Find where the given text appears and provide that cell's center as (x, y) coordinate. 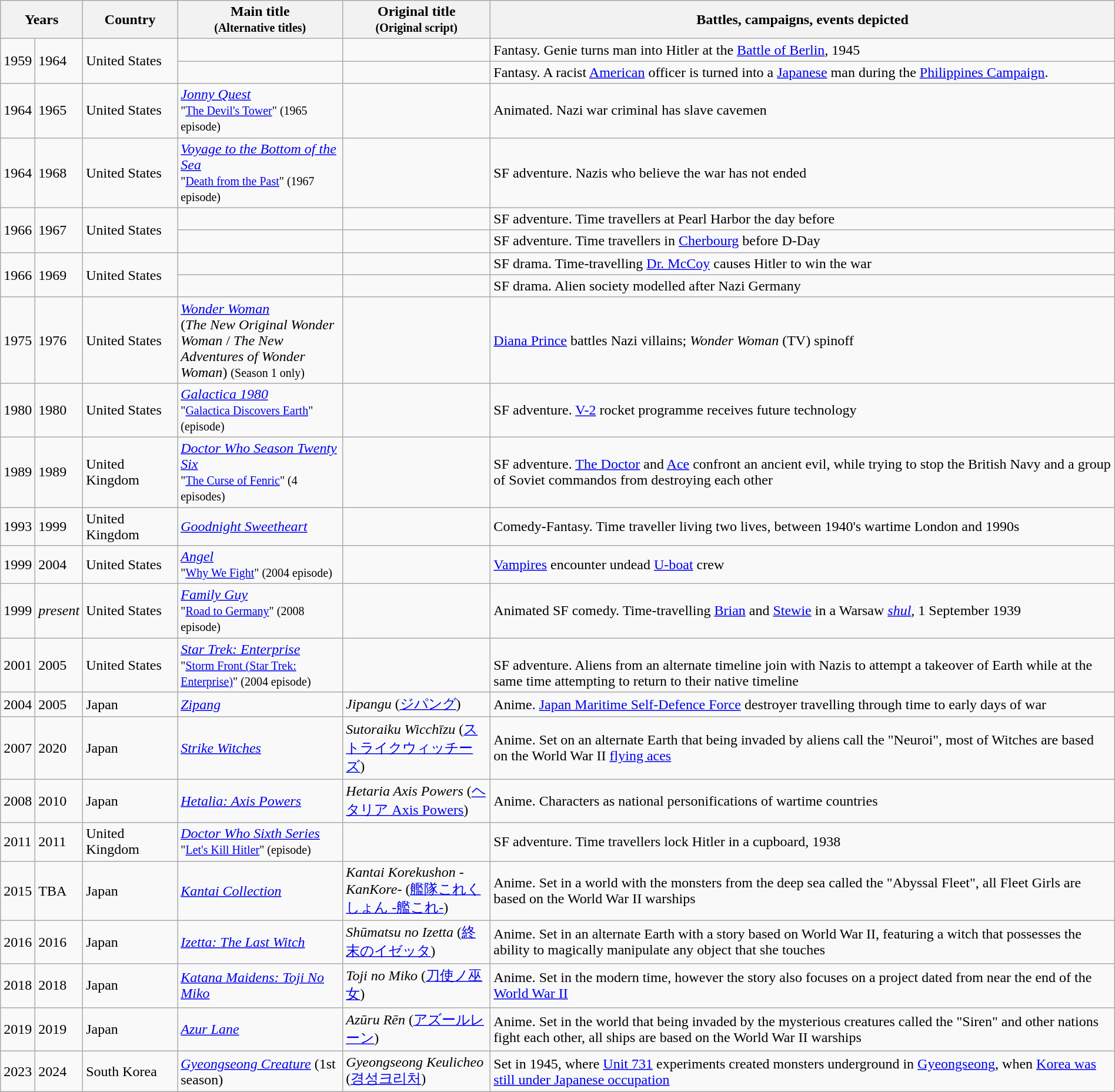
SF adventure. Nazis who believe the war has not ended (802, 173)
1993 (18, 526)
Voyage to the Bottom of the Sea"Death from the Past" (1967 episode) (260, 173)
1959 (18, 61)
1969 (59, 275)
Anime. Japan Maritime Self-Defence Force destroyer travelling through time to early days of war (802, 704)
Star Trek: Enterprise "Storm Front (Star Trek: Enterprise)" (2004 episode) (260, 665)
Doctor Who Sixth Series"Let's Kill Hitler" (episode) (260, 842)
Strike Witches (260, 748)
Jipangu (ジパング) (416, 704)
Family Guy"Road to Germany" (2008 episode) (260, 611)
Country (131, 20)
Diana Prince battles Nazi villains; Wonder Woman (TV) spinoff (802, 340)
Gyeongseong Keulicheo (경성크리처) (416, 1071)
1965 (59, 111)
Kantai Collection (260, 890)
1976 (59, 340)
2001 (18, 665)
Fantasy. Genie turns man into Hitler at the Battle of Berlin, 1945 (802, 50)
Anime. Characters as national personifications of wartime countries (802, 801)
Toji no Miko (刀使ノ巫女) (416, 986)
SF drama. Alien society modelled after Nazi Germany (802, 286)
Animated. Nazi war criminal has slave cavemen (802, 111)
Jonny Quest"The Devil's Tower" (1965 episode) (260, 111)
Kantai Korekushon -KanKore- (艦隊これくしょん -艦これ-) (416, 890)
1968 (59, 173)
Hetalia: Axis Powers (260, 801)
Izetta: The Last Witch (260, 942)
Galactica 1980"Galactica Discovers Earth" (episode) (260, 410)
Gyeongseong Creature (1st season) (260, 1071)
South Korea (131, 1071)
Fantasy. A racist American officer is turned into a Japanese man during the Philippines Campaign. (802, 72)
1975 (18, 340)
1967 (59, 230)
Goodnight Sweetheart (260, 526)
Azūru Rēn (アズールレーン) (416, 1029)
2020 (59, 748)
SF adventure. Time travellers in Cherbourg before D-Day (802, 241)
Anime. Set in the modern time, however the story also focuses on a project dated from near the end of the World War II (802, 986)
Zipang (260, 704)
Doctor Who Season Twenty Six"The Curse of Fenric" (4 episodes) (260, 472)
present (59, 611)
SF adventure. Time travellers at Pearl Harbor the day before (802, 219)
Battles, campaigns, events depicted (802, 20)
Comedy-Fantasy. Time traveller living two lives, between 1940's wartime London and 1990s (802, 526)
Angel"Why We Fight" (2004 episode) (260, 565)
SF adventure. Time travellers lock Hitler in a cupboard, 1938 (802, 842)
Katana Maidens: Toji No Miko (260, 986)
2007 (18, 748)
Vampires encounter undead U-boat crew (802, 565)
Hetaria Axis Powers (ヘタリア Axis Powers) (416, 801)
2015 (18, 890)
Wonder Woman(The New Original Wonder Woman / The New Adventures of Wonder Woman) (Season 1 only) (260, 340)
Anime. Set on an alternate Earth that being invaded by aliens call the "Neuroi", most of Witches are based on the World War II flying aces (802, 748)
Years (42, 20)
Azur Lane (260, 1029)
SF drama. Time-travelling Dr. McCoy causes Hitler to win the war (802, 263)
Sutoraiku Wicchīzu (ストライクウィッチーズ) (416, 748)
2008 (18, 801)
TBA (59, 890)
2010 (59, 801)
Main title(Alternative titles) (260, 20)
2024 (59, 1071)
Anime. Set in a world with the monsters from the deep sea called the "Abyssal Fleet", all Fleet Girls are based on the World War II warships (802, 890)
Original title(Original script) (416, 20)
Animated SF comedy. Time-travelling Brian and Stewie in a Warsaw shul, 1 September 1939 (802, 611)
Set in 1945, where Unit 731 experiments created monsters underground in Gyeongseong, when Korea was still under Japanese occupation (802, 1071)
SF adventure. V-2 rocket programme receives future technology (802, 410)
2023 (18, 1071)
Shūmatsu no Izetta (終末のイゼッタ) (416, 942)
